Search for the cell housing the specified text and yield its [x, y] center coordinate. 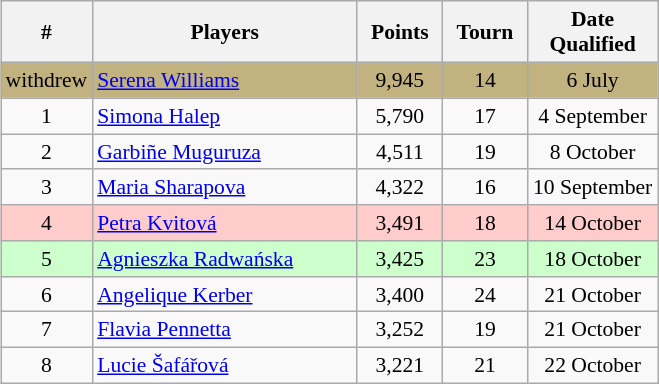
Points [400, 32]
16 [484, 187]
18 October [593, 259]
Agnieszka Radwańska [224, 259]
3,252 [400, 330]
14 October [593, 223]
24 [484, 294]
withdrew [46, 80]
5 [46, 259]
5,790 [400, 116]
4,322 [400, 187]
Garbiñe Muguruza [224, 152]
# [46, 32]
Petra Kvitová [224, 223]
Players [224, 32]
7 [46, 330]
6 [46, 294]
3 [46, 187]
Flavia Pennetta [224, 330]
9,945 [400, 80]
14 [484, 80]
Angelique Kerber [224, 294]
4,511 [400, 152]
8 October [593, 152]
Tourn [484, 32]
Lucie Šafářová [224, 365]
4 [46, 223]
3,491 [400, 223]
1 [46, 116]
22 October [593, 365]
17 [484, 116]
8 [46, 365]
Date Qualified [593, 32]
2 [46, 152]
21 [484, 365]
Maria Sharapova [224, 187]
Simona Halep [224, 116]
4 September [593, 116]
6 July [593, 80]
18 [484, 223]
3,221 [400, 365]
23 [484, 259]
3,400 [400, 294]
3,425 [400, 259]
10 September [593, 187]
Serena Williams [224, 80]
